Search for the cell housing the specified text and yield its (x, y) center coordinate. 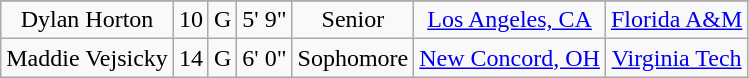
Sophomore (353, 58)
Los Angeles, CA (510, 20)
6' 0" (264, 58)
Florida A&M (676, 20)
Maddie Vejsicky (88, 58)
10 (190, 20)
5' 9" (264, 20)
Senior (353, 20)
Virginia Tech (676, 58)
14 (190, 58)
New Concord, OH (510, 58)
Dylan Horton (88, 20)
